Locate the cell with the specified text and output its (X, Y) center coordinate. 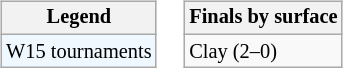
Finals by surface (263, 18)
Legend (78, 18)
Clay (2–0) (263, 51)
W15 tournaments (78, 51)
